From the cell containing the given text, extract its center point as (x, y) coordinate. 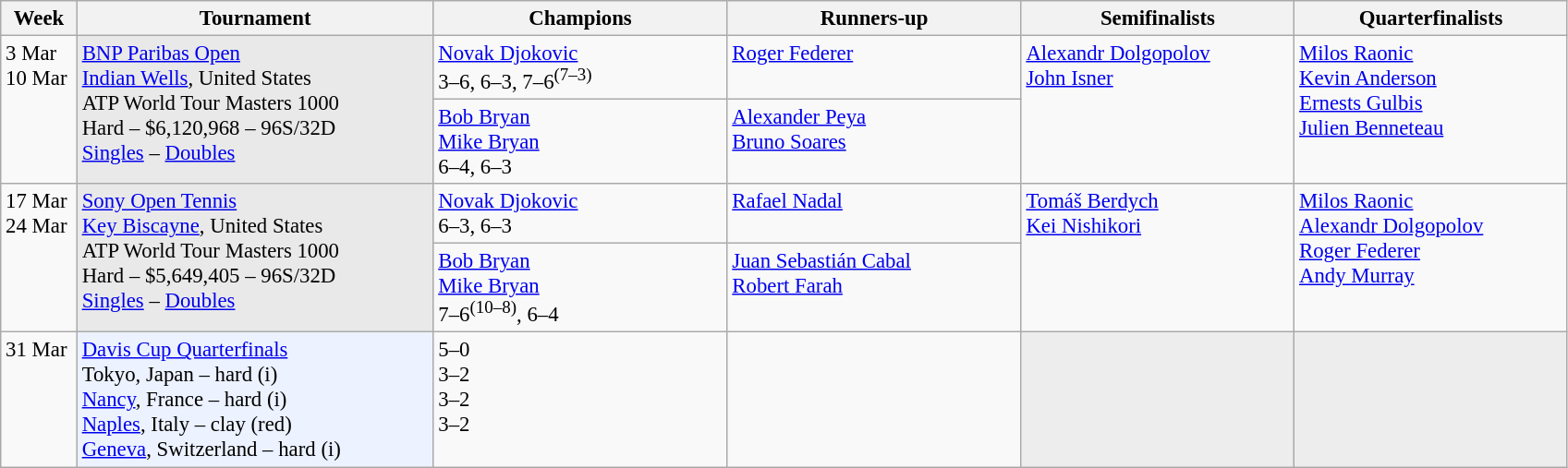
Runners-up (874, 18)
Novak Djokovic 6–3, 6–3 (580, 214)
Semifinalists (1158, 18)
Tomáš Berdych Kei Nishikori (1158, 258)
17 Mar24 Mar (39, 258)
Alexandr Dolgopolov John Isner (1158, 111)
Alexander Peya Bruno Soares (874, 142)
Bob Bryan Mike Bryan7–6(10–8), 6–4 (580, 288)
Milos Raonic Alexandr Dolgopolov Roger Federer Andy Murray (1431, 258)
Rafael Nadal (874, 214)
Roger Federer (874, 68)
Milos Raonic Kevin Anderson Ernests Gulbis Julien Benneteau (1431, 111)
Juan Sebastián Cabal Robert Farah (874, 288)
5–0 3–2 3–2 3–2 (580, 400)
3 Mar10 Mar (39, 111)
Week (39, 18)
Tournament (255, 18)
Quarterfinalists (1431, 18)
Davis Cup QuarterfinalsTokyo, Japan – hard (i)Nancy, France – hard (i)Naples, Italy – clay (red)Geneva, Switzerland – hard (i) (255, 400)
Sony Open Tennis Key Biscayne, United StatesATP World Tour Masters 1000Hard – $5,649,405 – 96S/32DSingles – Doubles (255, 258)
Novak Djokovic3–6, 6–3, 7–6(7–3) (580, 68)
BNP Paribas Open Indian Wells, United StatesATP World Tour Masters 1000Hard – $6,120,968 – 96S/32DSingles – Doubles (255, 111)
Champions (580, 18)
Bob Bryan Mike Bryan 6–4, 6–3 (580, 142)
31 Mar (39, 400)
